Find where the given text appears and provide that cell's center as (X, Y) coordinate. 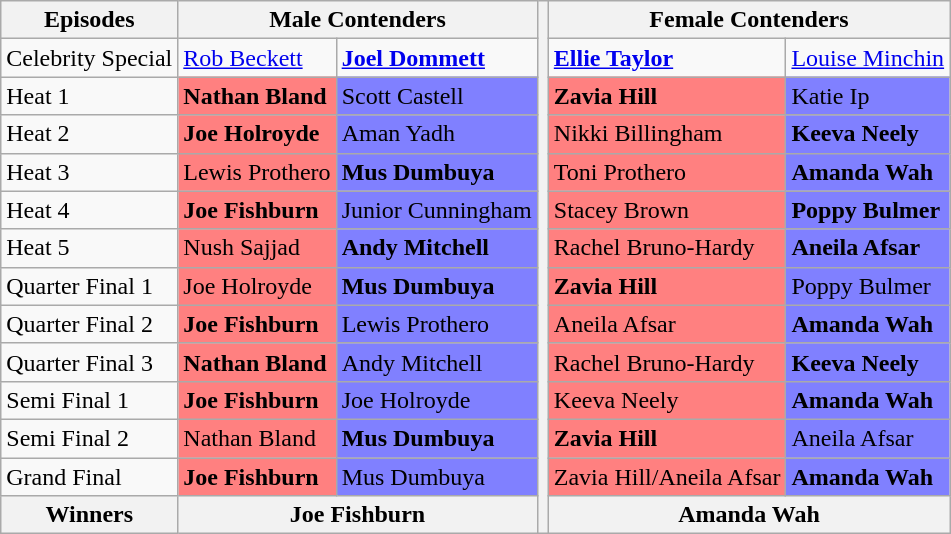
Junior Cunningham (436, 210)
Male Contenders (358, 20)
Scott Castell (436, 96)
Nush Sajjad (257, 248)
Heat 4 (90, 210)
Rob Beckett (257, 58)
Ellie Taylor (667, 58)
Toni Prothero (667, 172)
Winners (90, 515)
Episodes (90, 20)
Louise Minchin (868, 58)
Joel Dommett (436, 58)
Quarter Final 2 (90, 324)
Grand Final (90, 477)
Heat 1 (90, 96)
Semi Final 2 (90, 438)
Quarter Final 3 (90, 362)
Heat 3 (90, 172)
Celebrity Special (90, 58)
Quarter Final 1 (90, 286)
Female Contenders (748, 20)
Heat 2 (90, 134)
Katie Ip (868, 96)
Aman Yadh (436, 134)
Stacey Brown (667, 210)
Nikki Billingham (667, 134)
Zavia Hill/Aneila Afsar (667, 477)
Heat 5 (90, 248)
Semi Final 1 (90, 400)
